Provide the (x, y) coordinate of the cell's center where the given text is located.  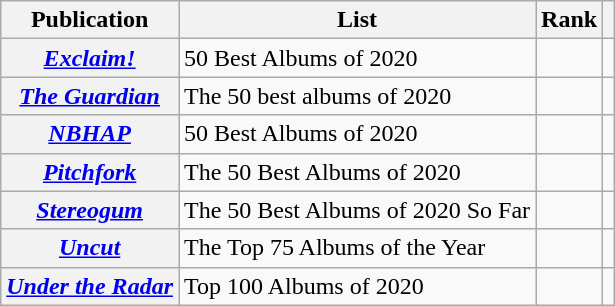
The Guardian (90, 96)
List (356, 20)
Top 100 Albums of 2020 (356, 286)
Pitchfork (90, 172)
Exclaim! (90, 58)
The 50 Best Albums of 2020 (356, 172)
The Top 75 Albums of the Year (356, 248)
Stereogum (90, 210)
The 50 Best Albums of 2020 So Far (356, 210)
Rank (570, 20)
The 50 best albums of 2020 (356, 96)
Uncut (90, 248)
NBHAP (90, 134)
Publication (90, 20)
Under the Radar (90, 286)
